Return (x, y) of the center of cell containing provided text 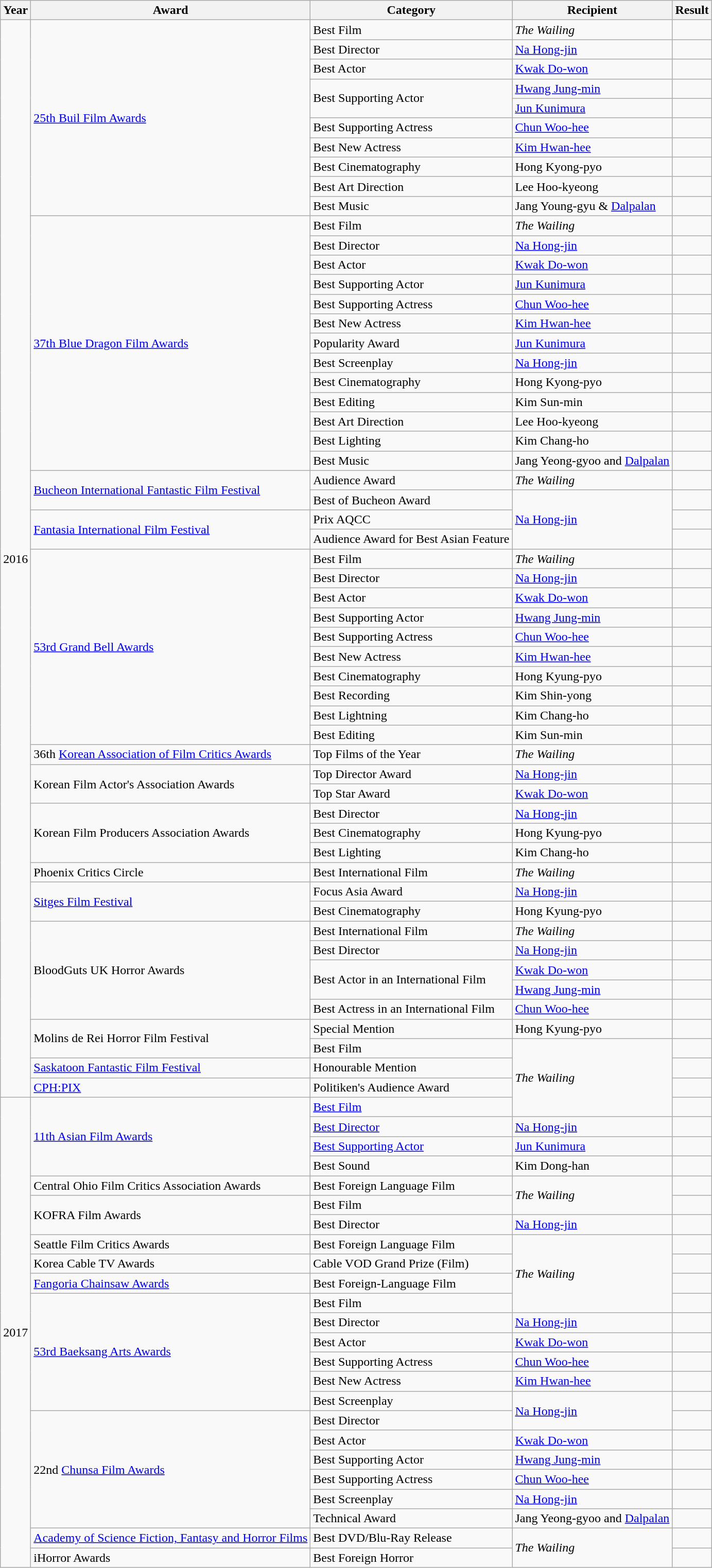
Kim Shin-yong (592, 696)
Central Ohio Film Critics Association Awards (171, 1185)
Year (15, 10)
Audience Award (411, 480)
Saskatoon Fantastic Film Festival (171, 1068)
Best of Bucheon Award (411, 500)
Molins de Rei Horror Film Festival (171, 1038)
Focus Asia Award (411, 892)
11th Asian Film Awards (171, 1136)
KOFRA Film Awards (171, 1215)
37th Blue Dragon Film Awards (171, 343)
Cable VOD Grand Prize (Film) (411, 1264)
Best Recording (411, 696)
Top Star Award (411, 794)
Best Lightning (411, 715)
53rd Grand Bell Awards (171, 646)
Best DVD/Blu-Ray Release (411, 1538)
Prix AQCC (411, 519)
Best Sound (411, 1166)
2017 (15, 1332)
Top Films of the Year (411, 754)
Sitges Film Festival (171, 902)
Award (171, 10)
CPH:PIX (171, 1087)
36th Korean Association of Film Critics Awards (171, 754)
53rd Baeksang Arts Awards (171, 1352)
Phoenix Critics Circle (171, 872)
Special Mention (411, 1029)
Recipient (592, 10)
Best Foreign Horror (411, 1558)
Fangoria Chainsaw Awards (171, 1283)
Kim Dong-han (592, 1166)
Top Director Award (411, 774)
Category (411, 10)
Best Actor in an International Film (411, 980)
25th Buil Film Awards (171, 118)
Korea Cable TV Awards (171, 1264)
Fantasia International Film Festival (171, 529)
Audience Award for Best Asian Feature (411, 539)
Academy of Science Fiction, Fantasy and Horror Films (171, 1538)
Politiken's Audience Award (411, 1087)
Bucheon International Fantastic Film Festival (171, 490)
Seattle Film Critics Awards (171, 1244)
Best Actress in an International Film (411, 1009)
22nd Chunsa Film Awards (171, 1469)
Best Foreign-Language Film (411, 1283)
Jang Young-gyu & Dalpalan (592, 206)
Popularity Award (411, 343)
Korean Film Actor's Association Awards (171, 784)
Technical Award (411, 1519)
iHorror Awards (171, 1558)
2016 (15, 559)
Result (692, 10)
Korean Film Producers Association Awards (171, 833)
Honourable Mention (411, 1068)
BloodGuts UK Horror Awards (171, 970)
